Locate the cell with the specified text and output its [X, Y] center coordinate. 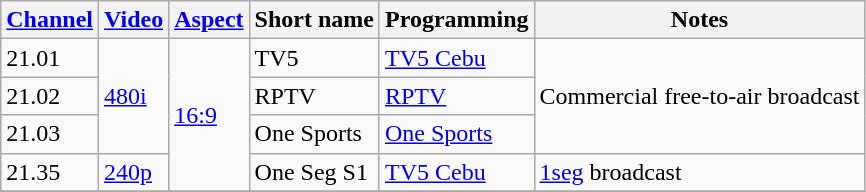
240p [134, 172]
Aspect [209, 20]
One Seg S1 [314, 172]
1seg broadcast [700, 172]
Notes [700, 20]
Programming [456, 20]
480i [134, 96]
Short name [314, 20]
21.02 [50, 96]
16:9 [209, 115]
21.03 [50, 134]
21.35 [50, 172]
Commercial free-to-air broadcast [700, 96]
Video [134, 20]
21.01 [50, 58]
TV5 [314, 58]
Channel [50, 20]
